Capture the cell that displays the provided text and extract its [X, Y] central coordinate. 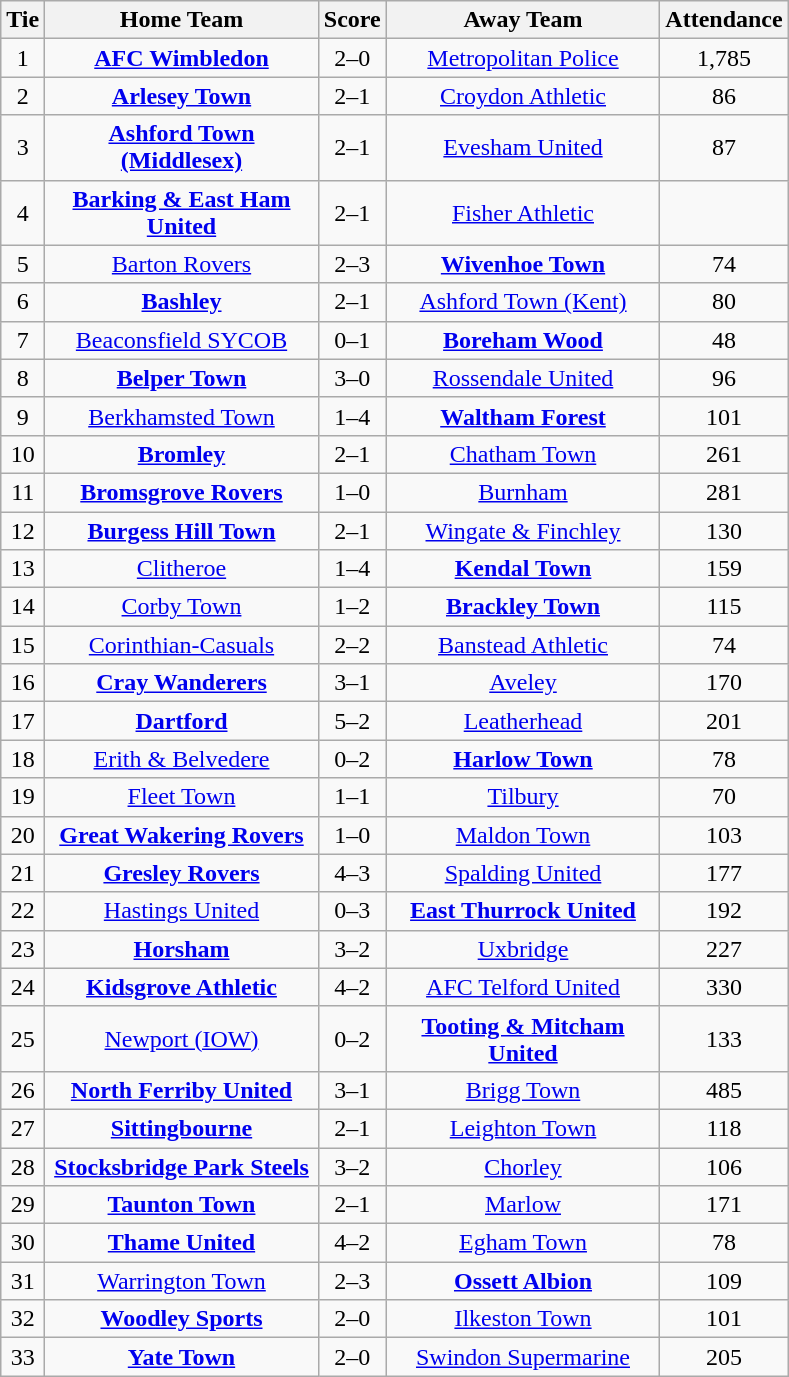
Croydon Athletic [523, 96]
4 [23, 212]
Newport (IOW) [182, 1038]
Boreham Wood [523, 340]
6 [23, 302]
Metropolitan Police [523, 58]
2 [23, 96]
25 [23, 1038]
Corby Town [182, 607]
20 [23, 835]
23 [23, 949]
Leighton Town [523, 1128]
Attendance [724, 20]
Burgess Hill Town [182, 531]
32 [23, 1319]
Kidsgrove Athletic [182, 987]
18 [23, 759]
10 [23, 454]
Chatham Town [523, 454]
281 [724, 492]
Clitheroe [182, 569]
Bromley [182, 454]
Uxbridge [523, 949]
Tooting & Mitcham United [523, 1038]
AFC Wimbledon [182, 58]
Berkhamsted Town [182, 416]
48 [724, 340]
Barton Rovers [182, 264]
3 [23, 148]
Rossendale United [523, 378]
Burnham [523, 492]
80 [724, 302]
Score [352, 20]
159 [724, 569]
Warrington Town [182, 1281]
106 [724, 1167]
70 [724, 797]
Banstead Athletic [523, 645]
130 [724, 531]
87 [724, 148]
Egham Town [523, 1243]
Cray Wanderers [182, 683]
227 [724, 949]
Tie [23, 20]
Hastings United [182, 911]
Wingate & Finchley [523, 531]
0–3 [352, 911]
14 [23, 607]
17 [23, 721]
Thame United [182, 1243]
8 [23, 378]
Dartford [182, 721]
Horsham [182, 949]
118 [724, 1128]
28 [23, 1167]
170 [724, 683]
Belper Town [182, 378]
Waltham Forest [523, 416]
31 [23, 1281]
Ashford Town (Middlesex) [182, 148]
5–2 [352, 721]
3–0 [352, 378]
AFC Telford United [523, 987]
96 [724, 378]
Maldon Town [523, 835]
Ilkeston Town [523, 1319]
Away Team [523, 20]
13 [23, 569]
0–1 [352, 340]
24 [23, 987]
Bromsgrove Rovers [182, 492]
Chorley [523, 1167]
115 [724, 607]
1–1 [352, 797]
Taunton Town [182, 1205]
201 [724, 721]
86 [724, 96]
Aveley [523, 683]
485 [724, 1090]
Ossett Albion [523, 1281]
26 [23, 1090]
Spalding United [523, 873]
Wivenhoe Town [523, 264]
Fleet Town [182, 797]
Gresley Rovers [182, 873]
Brackley Town [523, 607]
Home Team [182, 20]
East Thurrock United [523, 911]
103 [724, 835]
5 [23, 264]
109 [724, 1281]
Stocksbridge Park Steels [182, 1167]
205 [724, 1357]
Kendal Town [523, 569]
Beaconsfield SYCOB [182, 340]
171 [724, 1205]
4–3 [352, 873]
Woodley Sports [182, 1319]
330 [724, 987]
16 [23, 683]
Ashford Town (Kent) [523, 302]
22 [23, 911]
30 [23, 1243]
Corinthian-Casuals [182, 645]
1 [23, 58]
Bashley [182, 302]
133 [724, 1038]
North Ferriby United [182, 1090]
19 [23, 797]
Harlow Town [523, 759]
Leatherhead [523, 721]
1–2 [352, 607]
15 [23, 645]
Tilbury [523, 797]
12 [23, 531]
9 [23, 416]
Great Wakering Rovers [182, 835]
33 [23, 1357]
Erith & Belvedere [182, 759]
21 [23, 873]
11 [23, 492]
Yate Town [182, 1357]
Swindon Supermarine [523, 1357]
Arlesey Town [182, 96]
261 [724, 454]
29 [23, 1205]
Fisher Athletic [523, 212]
Sittingbourne [182, 1128]
Marlow [523, 1205]
27 [23, 1128]
7 [23, 340]
192 [724, 911]
Evesham United [523, 148]
1,785 [724, 58]
Barking & East Ham United [182, 212]
177 [724, 873]
2–2 [352, 645]
Brigg Town [523, 1090]
